Return the [X, Y] coordinate for the center point of the cell that contains the specified text.  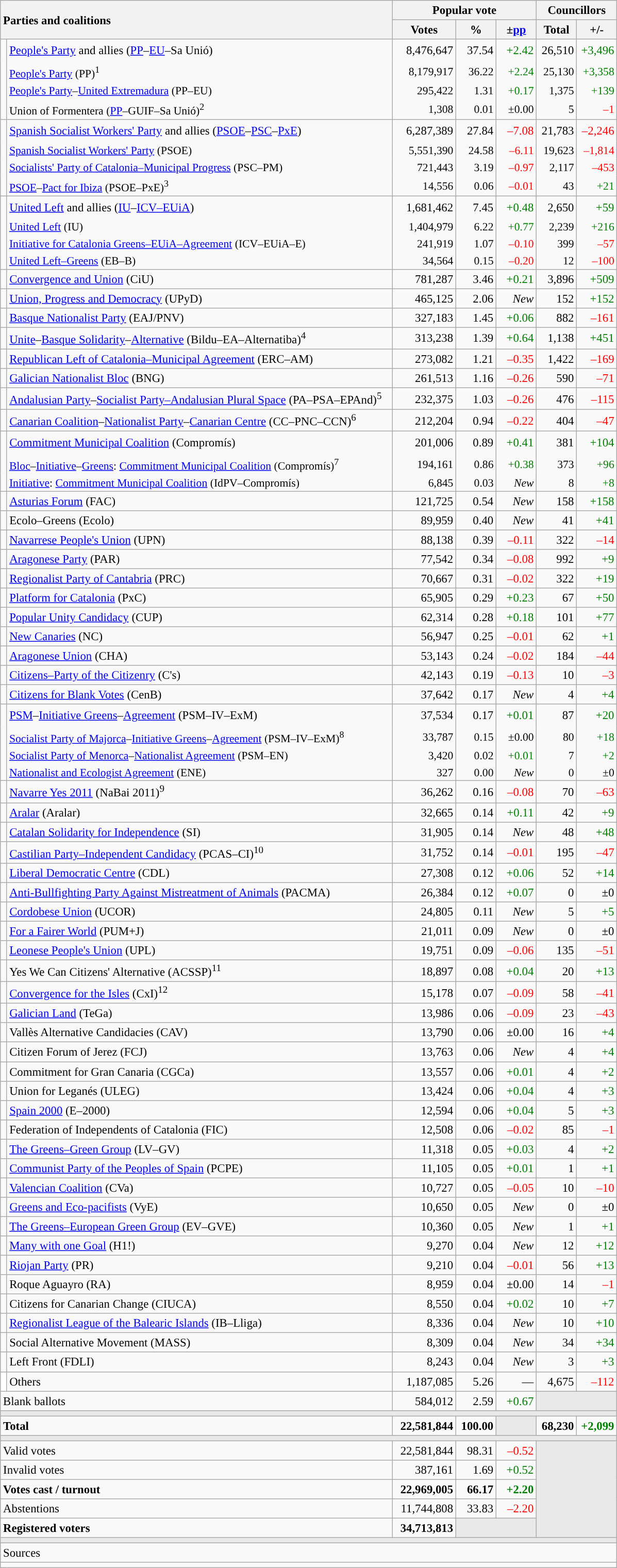
+77 [597, 617]
Parties and coalitions [197, 20]
31,905 [424, 832]
+59 [597, 207]
+0.23 [516, 598]
+0.11 [516, 812]
+139 [597, 91]
–41 [597, 993]
–71 [597, 378]
0.86 [476, 464]
United Left and allies (IU–ICV–EUiA) [199, 207]
1,375 [557, 91]
+509 [597, 279]
1,187,085 [424, 1381]
15,178 [424, 993]
+216 [597, 227]
58 [557, 993]
+2.20 [516, 1489]
Asturias Forum (FAC) [199, 501]
+7 [597, 1304]
387,161 [424, 1470]
Social Alternative Movement (MASS) [199, 1343]
241,919 [424, 243]
5,551,390 [424, 151]
Aralar (Aralar) [199, 812]
–100 [597, 261]
1.31 [476, 91]
Citizens for Blank Votes (CenB) [199, 695]
+96 [597, 464]
327 [424, 772]
–0.22 [516, 421]
8,959 [424, 1285]
8,476,647 [424, 51]
People's Party (PP)1 [199, 72]
United Left–Greens (EB–B) [199, 261]
Votes cast / turnout [197, 1489]
New Canaries (NC) [199, 637]
Socialist Party of Menorca–Nationalist Agreement (PSM–EN) [199, 756]
–169 [597, 359]
313,238 [424, 338]
8,336 [424, 1323]
Basque Nationalist Party (EAJ/PNV) [199, 318]
The Greens–European Green Group (EV–GVE) [199, 1226]
1.21 [476, 359]
–0.13 [516, 675]
+0.52 [516, 1470]
8,179,917 [424, 72]
+0.77 [516, 227]
Blank ballots [197, 1401]
+14 [597, 873]
1,681,462 [424, 207]
–3 [597, 675]
— [516, 1381]
+0.38 [516, 464]
People's Party and allies (PP–EU–Sa Unió) [199, 51]
2.59 [476, 1401]
Communist Party of the Peoples of Spain (PCPE) [199, 1169]
66.17 [476, 1489]
–0.06 [516, 950]
21,783 [557, 131]
48 [557, 832]
Spanish Socialist Workers' Party (PSOE) [199, 151]
7 [557, 756]
Union for Leganés (ULEG) [199, 1091]
Catalan Solidarity for Independence (SI) [199, 832]
±pp [516, 30]
–112 [597, 1381]
100.00 [476, 1426]
42,143 [424, 675]
PSOE–Pact for Ibiza (PSOE–PxE)3 [199, 186]
0.31 [476, 578]
77,542 [424, 559]
80 [557, 737]
+20 [597, 715]
Sources [309, 1553]
8,309 [424, 1343]
+2.24 [516, 72]
89,959 [424, 520]
14,556 [424, 186]
13,763 [424, 1052]
0.19 [476, 675]
194,161 [424, 464]
0.07 [476, 993]
Federation of Independents of Catalonia (FIC) [199, 1129]
–115 [597, 398]
+8 [597, 482]
1.07 [476, 243]
0.34 [476, 559]
3,896 [557, 279]
1.39 [476, 338]
26,384 [424, 892]
+0.64 [516, 338]
–57 [597, 243]
87 [557, 715]
Galician Land (TeGa) [199, 1013]
Nationalist and Ecologist Agreement (ENE) [199, 772]
Vallès Alternative Candidacies (CAV) [199, 1032]
+2.42 [516, 51]
–0.11 [516, 540]
20 [557, 971]
+0.07 [516, 892]
Convergence for the Isles (CxI)12 [199, 993]
8,243 [424, 1362]
5.26 [476, 1381]
Commitment Municipal Coalition (Compromís) [199, 442]
121,725 [424, 501]
Yes We Can Citizens' Alternative (ACSSP)11 [199, 971]
Liberal Democratic Centre (CDL) [199, 873]
1,404,979 [424, 227]
43 [557, 186]
Spain 2000 (E–2000) [199, 1110]
+/- [597, 30]
232,375 [424, 398]
Left Front (FDLI) [199, 1362]
–7.08 [516, 131]
PSM–Initiative Greens–Agreement (PSM–IV–ExM) [199, 715]
Aragonese Union (CHA) [199, 656]
Castilian Party–Independent Candidacy (PCAS–CI)10 [199, 852]
101 [557, 617]
590 [557, 378]
For a Fairer World (PUM+J) [199, 931]
Roque Aguayro (RA) [199, 1285]
32,665 [424, 812]
0.94 [476, 421]
327,183 [424, 318]
Commitment for Gran Canaria (CGCa) [199, 1072]
11,105 [424, 1169]
Ecolo–Greens (Ecolo) [199, 520]
Union of Formentera (PP–GUIF–Sa Unió)2 [199, 109]
Socialists' Party of Catalonia–Municipal Progress (PSC–PM) [199, 167]
–0.35 [516, 359]
–44 [597, 656]
–0.52 [516, 1450]
22,969,005 [424, 1489]
41 [557, 520]
0.02 [476, 756]
Invalid votes [197, 1470]
Citizens–Party of the Citizenry (C's) [199, 675]
Platform for Catalonia (PxC) [199, 598]
24.58 [476, 151]
Leonese People's Union (UPL) [199, 950]
2,239 [557, 227]
0.28 [476, 617]
6,287,389 [424, 131]
19,751 [424, 950]
1.03 [476, 398]
9,210 [424, 1265]
184 [557, 656]
3.46 [476, 279]
% [476, 30]
+34 [597, 1343]
+2,099 [597, 1426]
2,650 [557, 207]
The Greens–Green Group (LV–GV) [199, 1149]
16 [557, 1032]
18,897 [424, 971]
27.84 [476, 131]
135 [557, 950]
36.22 [476, 72]
42 [557, 812]
1.45 [476, 318]
Canarian Coalition–Nationalist Party–Canarian Centre (CC–PNC–CCN)6 [199, 421]
212,204 [424, 421]
12,594 [424, 1110]
+0.02 [516, 1304]
Bloc–Initiative–Greens: Commitment Municipal Coalition (Compromís)7 [199, 464]
781,287 [424, 279]
24,805 [424, 912]
+18 [597, 737]
13,424 [424, 1091]
0.00 [476, 772]
152 [557, 298]
62 [557, 637]
+0.67 [516, 1401]
+10 [597, 1323]
6,845 [424, 482]
Galician Nationalist Bloc (BNG) [199, 378]
37,642 [424, 695]
404 [557, 421]
399 [557, 243]
56,947 [424, 637]
8,550 [424, 1304]
34 [557, 1343]
–10 [597, 1188]
–63 [597, 792]
+50 [597, 598]
+12 [597, 1246]
Councillors [577, 10]
273,082 [424, 359]
0.39 [476, 540]
Initiative for Catalonia Greens–EUiA–Agreement (ICV–EUiA–E) [199, 243]
Regionalist League of the Balearic Islands (IB–Lliga) [199, 1323]
0.16 [476, 792]
1.69 [476, 1470]
9,270 [424, 1246]
0.89 [476, 442]
25,130 [557, 72]
Popular vote [464, 10]
+21 [597, 186]
–0.97 [516, 167]
+104 [597, 442]
295,422 [424, 91]
Citizens for Canarian Change (CIUCA) [199, 1304]
0.08 [476, 971]
1,138 [557, 338]
Valid votes [197, 1450]
70,667 [424, 578]
37,534 [424, 715]
1,422 [557, 359]
882 [557, 318]
Registered voters [197, 1528]
Anti-Bullfighting Party Against Mistreatment of Animals (PACMA) [199, 892]
Citizen Forum of Jerez (FCJ) [199, 1052]
Others [199, 1381]
Popular Unity Candidacy (CUP) [199, 617]
+0.17 [516, 91]
Unite–Basque Solidarity–Alternative (Bildu–EA–Alternatiba)4 [199, 338]
–1,814 [597, 151]
Votes [424, 30]
37.54 [476, 51]
23 [557, 1013]
52 [557, 873]
+0.41 [516, 442]
10,360 [424, 1226]
373 [557, 464]
+152 [597, 298]
–0.20 [516, 261]
+158 [597, 501]
53,143 [424, 656]
201,006 [424, 442]
Navarrese People's Union (UPN) [199, 540]
0.11 [476, 912]
–0.10 [516, 243]
11,318 [424, 1149]
–14 [597, 540]
36,262 [424, 792]
0.54 [476, 501]
Greens and Eco-pacifists (VyE) [199, 1207]
1,308 [424, 109]
27,308 [424, 873]
+19 [597, 578]
4,675 [557, 1381]
70 [557, 792]
Socialist Party of Majorca–Initiative Greens–Agreement (PSM–IV–ExM)8 [199, 737]
–2,246 [597, 131]
19,623 [557, 151]
13,986 [424, 1013]
People's Party–United Extremadura (PP–EU) [199, 91]
56 [557, 1265]
Spanish Socialist Workers' Party and allies (PSOE–PSC–PxE) [199, 131]
Abstentions [197, 1509]
14 [557, 1285]
6.22 [476, 227]
Regionalist Party of Cantabria (PRC) [199, 578]
34,564 [424, 261]
–2.20 [516, 1509]
261,513 [424, 378]
Riojan Party (PR) [199, 1265]
Aragonese Party (PAR) [199, 559]
–43 [597, 1013]
721,443 [424, 167]
33,787 [424, 737]
+48 [597, 832]
381 [557, 442]
Convergence and Union (CiU) [199, 279]
United Left (IU) [199, 227]
0.29 [476, 598]
0.40 [476, 520]
98.31 [476, 1450]
+5 [597, 912]
0.03 [476, 482]
26,510 [557, 51]
Republican Left of Catalonia–Municipal Agreement (ERC–AM) [199, 359]
13,790 [424, 1032]
+3,358 [597, 72]
3 [557, 1362]
–0.05 [516, 1188]
31,752 [424, 852]
21,011 [424, 931]
476 [557, 398]
+0.48 [516, 207]
10,650 [424, 1207]
85 [557, 1129]
62,314 [424, 617]
Cordobese Union (UCOR) [199, 912]
+41 [597, 520]
Andalusian Party–Socialist Party–Andalusian Plural Space (PA–PSA–EPAnd)5 [199, 398]
158 [557, 501]
34,713,813 [424, 1528]
+3,496 [597, 51]
13,557 [424, 1072]
0.01 [476, 109]
–161 [597, 318]
0.24 [476, 656]
+0.03 [516, 1149]
88,138 [424, 540]
+0.18 [516, 617]
195 [557, 852]
67 [557, 598]
Many with one Goal (H1!) [199, 1246]
0.25 [476, 637]
Valencian Coalition (CVa) [199, 1188]
3,420 [424, 756]
1.16 [476, 378]
+451 [597, 338]
12,508 [424, 1129]
33.83 [476, 1509]
68,230 [557, 1426]
992 [557, 559]
Union, Progress and Democracy (UPyD) [199, 298]
+0.21 [516, 279]
3.19 [476, 167]
11,744,808 [424, 1509]
65,905 [424, 598]
–6.11 [516, 151]
584,012 [424, 1401]
–453 [597, 167]
10,727 [424, 1188]
2.06 [476, 298]
8 [557, 482]
–51 [597, 950]
Navarre Yes 2011 (NaBai 2011)9 [199, 792]
7.45 [476, 207]
465,125 [424, 298]
2,117 [557, 167]
Initiative: Commitment Municipal Coalition (IdPV–Compromís) [199, 482]
